From the cell containing the given text, extract its center point as (X, Y) coordinate. 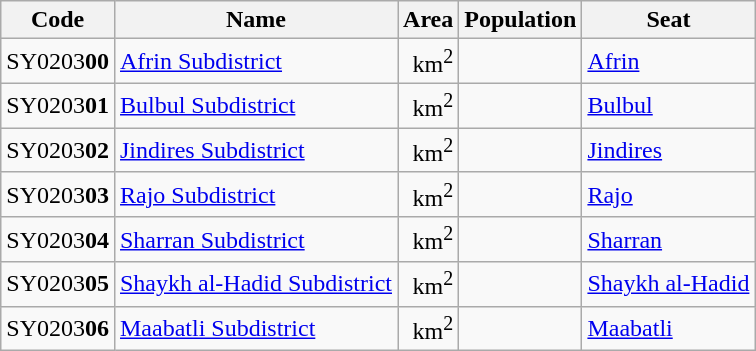
Rajo Subdistrict (256, 194)
Bulbul Subdistrict (256, 106)
Maabatli (668, 328)
Shaykh al-Hadid Subdistrict (256, 284)
Bulbul (668, 106)
Afrin Subdistrict (256, 62)
Name (256, 20)
Code (58, 20)
Area (428, 20)
Jindires (668, 150)
SY020303 (58, 194)
Maabatli Subdistrict (256, 328)
Sharran Subdistrict (256, 240)
SY020304 (58, 240)
SY020301 (58, 106)
Sharran (668, 240)
SY020306 (58, 328)
Afrin (668, 62)
SY020302 (58, 150)
Population (520, 20)
SY020305 (58, 284)
Rajo (668, 194)
Jindires Subdistrict (256, 150)
Shaykh al-Hadid (668, 284)
Seat (668, 20)
SY020300 (58, 62)
